Extract the [X, Y] coordinate from the center of the cell holding the provided text.  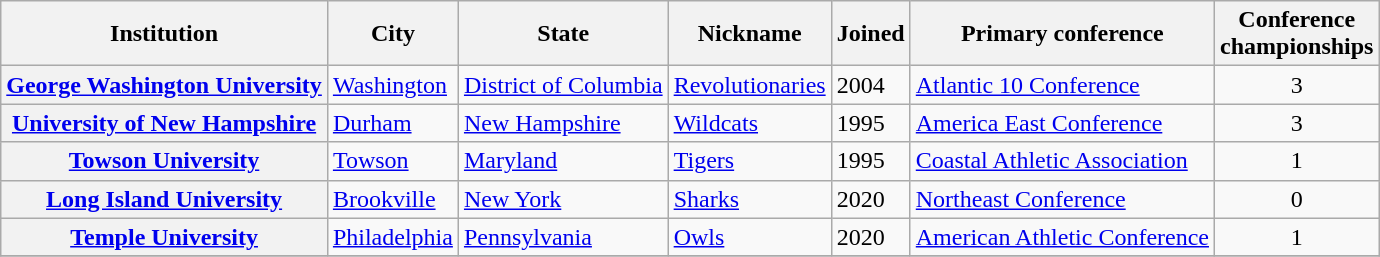
Brookville [392, 199]
New York [563, 199]
Pennsylvania [563, 237]
Northeast Conference [1062, 199]
Sharks [750, 199]
America East Conference [1062, 123]
Owls [750, 237]
Long Island University [164, 199]
Maryland [563, 161]
State [563, 34]
George Washington University [164, 85]
Washington [392, 85]
American Athletic Conference [1062, 237]
0 [1297, 199]
Tigers [750, 161]
2004 [870, 85]
Towson University [164, 161]
Coastal Athletic Association [1062, 161]
University of New Hampshire [164, 123]
Wildcats [750, 123]
Conferencechampionships [1297, 34]
Joined [870, 34]
City [392, 34]
Primary conference [1062, 34]
Atlantic 10 Conference [1062, 85]
New Hampshire [563, 123]
Towson [392, 161]
Philadelphia [392, 237]
Durham [392, 123]
Temple University [164, 237]
Nickname [750, 34]
District of Columbia [563, 85]
Institution [164, 34]
Revolutionaries [750, 85]
